Output the (x, y) coordinate of the center of the cell containing the given text.  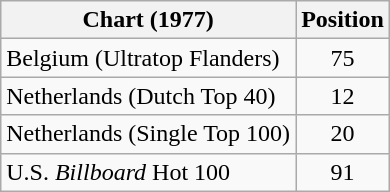
Netherlands (Dutch Top 40) (148, 96)
20 (343, 134)
U.S. Billboard Hot 100 (148, 172)
12 (343, 96)
75 (343, 58)
Position (343, 20)
91 (343, 172)
Netherlands (Single Top 100) (148, 134)
Belgium (Ultratop Flanders) (148, 58)
Chart (1977) (148, 20)
